Pinpoint the cell where the given text exists, returning its [X, Y] midpoint coordinate. 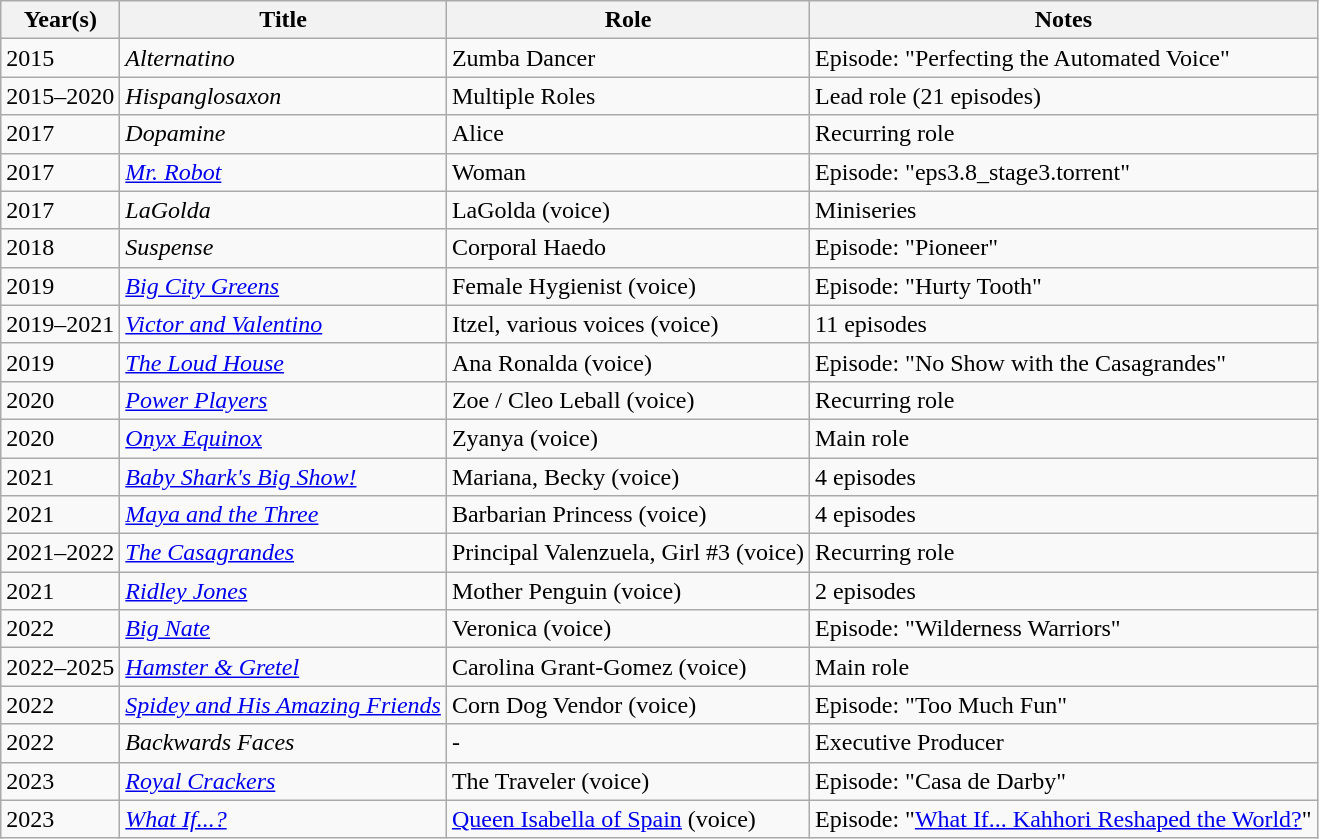
Big Nate [284, 629]
Lead role (21 episodes) [1064, 96]
2018 [60, 248]
Spidey and His Amazing Friends [284, 705]
Miniseries [1064, 210]
Baby Shark's Big Show! [284, 477]
Woman [628, 172]
- [628, 743]
Female Hygienist (voice) [628, 286]
Suspense [284, 248]
Backwards Faces [284, 743]
Mr. Robot [284, 172]
Episode: "Pioneer" [1064, 248]
Hamster & Gretel [284, 667]
Hispanglosaxon [284, 96]
Veronica (voice) [628, 629]
Principal Valenzuela, Girl #3 (voice) [628, 553]
Title [284, 20]
Episode: "Casa de Darby" [1064, 781]
Royal Crackers [284, 781]
Episode: "Perfecting the Automated Voice" [1064, 58]
LaGolda [284, 210]
Role [628, 20]
Ana Ronalda (voice) [628, 362]
Big City Greens [284, 286]
Zoe / Cleo Leball (voice) [628, 400]
Episode: "Wilderness Warriors" [1064, 629]
Corporal Haedo [628, 248]
The Traveler (voice) [628, 781]
LaGolda (voice) [628, 210]
Year(s) [60, 20]
Barbarian Princess (voice) [628, 515]
Dopamine [284, 134]
Victor and Valentino [284, 324]
What If...? [284, 819]
2015 [60, 58]
2022–2025 [60, 667]
Carolina Grant-Gomez (voice) [628, 667]
Episode: "No Show with the Casagrandes" [1064, 362]
The Loud House [284, 362]
Notes [1064, 20]
Episode: "What If... Kahhori Reshaped the World?" [1064, 819]
Alice [628, 134]
Executive Producer [1064, 743]
Zumba Dancer [628, 58]
Queen Isabella of Spain (voice) [628, 819]
Ridley Jones [284, 591]
2015–2020 [60, 96]
2021–2022 [60, 553]
Mariana, Becky (voice) [628, 477]
Alternatino [284, 58]
Maya and the Three [284, 515]
Corn Dog Vendor (voice) [628, 705]
2019–2021 [60, 324]
Episode: "Too Much Fun" [1064, 705]
Zyanya (voice) [628, 438]
Episode: "Hurty Tooth" [1064, 286]
Episode: "eps3.8_stage3.torrent" [1064, 172]
The Casagrandes [284, 553]
Onyx Equinox [284, 438]
Mother Penguin (voice) [628, 591]
Multiple Roles [628, 96]
Power Players [284, 400]
Itzel, various voices (voice) [628, 324]
2 episodes [1064, 591]
11 episodes [1064, 324]
